Scan for the cell matching the given text and deliver its [x, y] coordinate at center. 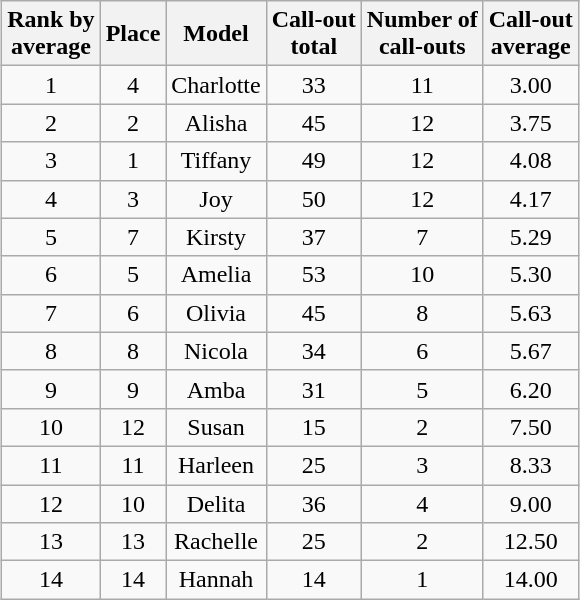
4.08 [530, 161]
15 [314, 427]
37 [314, 237]
Alisha [216, 123]
5.30 [530, 275]
Hannah [216, 580]
4.17 [530, 199]
53 [314, 275]
Place [133, 34]
31 [314, 389]
Joy [216, 199]
33 [314, 85]
Call-outtotal [314, 34]
Nicola [216, 351]
8.33 [530, 465]
Amelia [216, 275]
Charlotte [216, 85]
9.00 [530, 503]
Model [216, 34]
3.75 [530, 123]
50 [314, 199]
7.50 [530, 427]
36 [314, 503]
Delita [216, 503]
Olivia [216, 313]
3.00 [530, 85]
Rank byaverage [51, 34]
14.00 [530, 580]
Tiffany [216, 161]
12.50 [530, 542]
5.67 [530, 351]
34 [314, 351]
Rachelle [216, 542]
Call-outaverage [530, 34]
Number ofcall-outs [422, 34]
Amba [216, 389]
Harleen [216, 465]
Susan [216, 427]
49 [314, 161]
Kirsty [216, 237]
6.20 [530, 389]
5.63 [530, 313]
5.29 [530, 237]
